Determine the (x, y) coordinate at the center of the cell enclosing the given text.  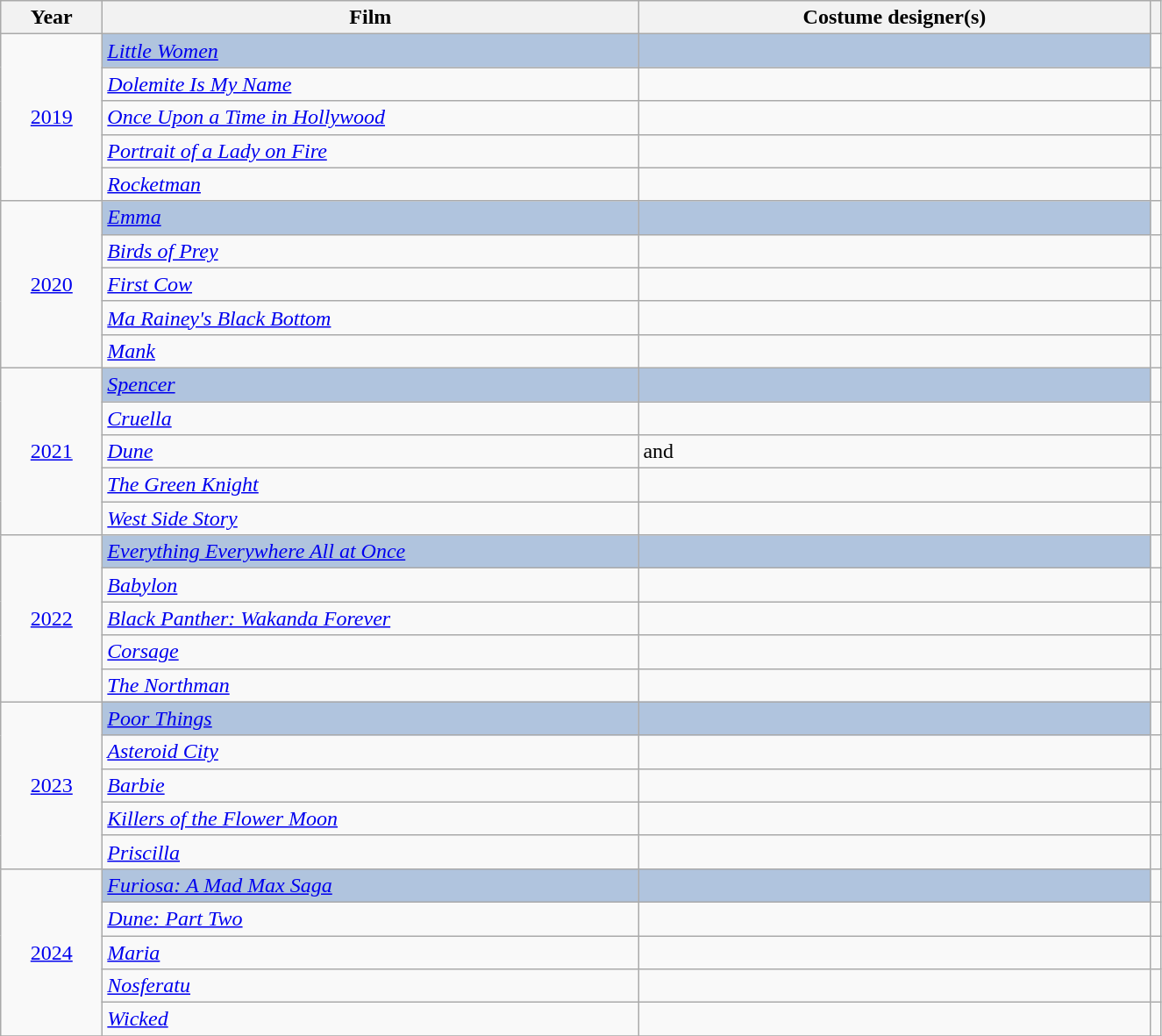
Asteroid City (370, 752)
The Green Knight (370, 485)
Once Upon a Time in Hollywood (370, 118)
West Side Story (370, 518)
Babylon (370, 585)
2023 (52, 785)
Birds of Prey (370, 251)
Dune: Part Two (370, 918)
Cruella (370, 418)
Film (370, 18)
Furiosa: A Mad Max Saga (370, 885)
Portrait of a Lady on Fire (370, 151)
Everything Everywhere All at Once (370, 552)
Wicked (370, 1019)
2022 (52, 618)
2021 (52, 451)
2019 (52, 118)
Costume designer(s) (895, 18)
Year (52, 18)
Barbie (370, 785)
The Northman (370, 685)
Killers of the Flower Moon (370, 818)
Dune (370, 452)
Little Women (370, 51)
and (895, 452)
Dolemite Is My Name (370, 84)
Emma (370, 218)
2020 (52, 284)
Rocketman (370, 184)
Mank (370, 351)
First Cow (370, 284)
Spencer (370, 384)
2024 (52, 952)
Priscilla (370, 852)
Corsage (370, 652)
Ma Rainey's Black Bottom (370, 318)
Nosferatu (370, 986)
Maria (370, 952)
Poor Things (370, 718)
Black Panther: Wakanda Forever (370, 618)
